Output the (x, y) coordinate of the center of the cell containing the given text.  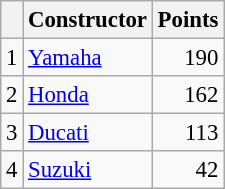
4 (12, 170)
42 (188, 170)
190 (188, 58)
162 (188, 95)
Suzuki (88, 170)
Ducati (88, 133)
3 (12, 133)
113 (188, 133)
Yamaha (88, 58)
Honda (88, 95)
Points (188, 20)
2 (12, 95)
1 (12, 58)
Constructor (88, 20)
